For the text-containing cell, return its midpoint in [x, y] coordinate format. 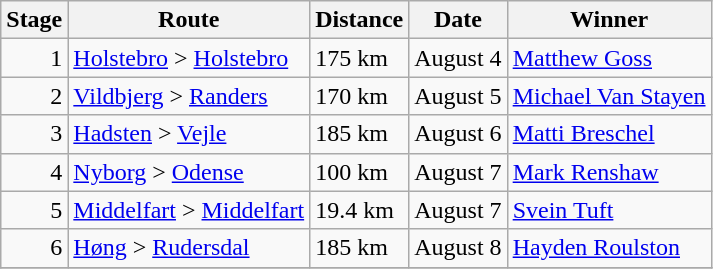
Matthew Goss [609, 58]
4 [34, 172]
Winner [609, 20]
August 5 [458, 96]
100 km [360, 172]
2 [34, 96]
6 [34, 248]
Middelfart > Middelfart [189, 210]
Michael Van Stayen [609, 96]
Hayden Roulston [609, 248]
Mark Renshaw [609, 172]
Svein Tuft [609, 210]
Høng > Rudersdal [189, 248]
175 km [360, 58]
19.4 km [360, 210]
Vildbjerg > Randers [189, 96]
Matti Breschel [609, 134]
August 6 [458, 134]
Route [189, 20]
1 [34, 58]
August 4 [458, 58]
Hadsten > Vejle [189, 134]
Holstebro > Holstebro [189, 58]
170 km [360, 96]
August 8 [458, 248]
3 [34, 134]
Nyborg > Odense [189, 172]
Stage [34, 20]
Distance [360, 20]
Date [458, 20]
5 [34, 210]
